Search for the cell housing the specified text and yield its (X, Y) center coordinate. 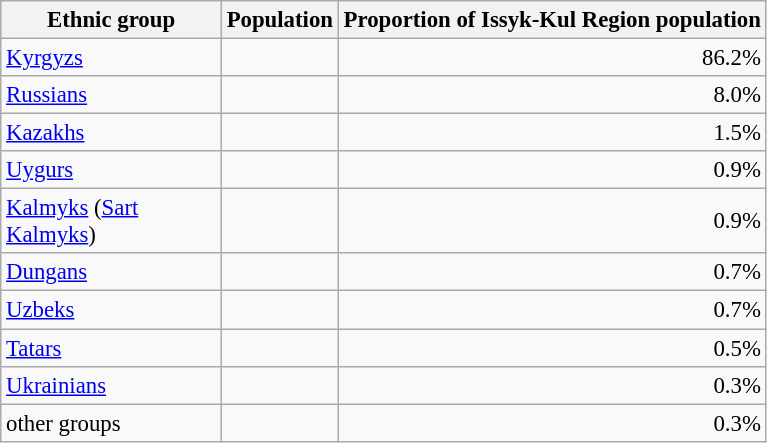
Kyrgyzs (112, 58)
Uzbeks (112, 310)
Proportion of Issyk-Kul Region population (552, 20)
8.0% (552, 95)
Ethnic group (112, 20)
Tatars (112, 348)
other groups (112, 423)
0.5% (552, 348)
Population (280, 20)
Dungans (112, 273)
Kalmyks (Sart Kalmyks) (112, 222)
1.5% (552, 133)
86.2% (552, 58)
Ukrainians (112, 385)
Kazakhs (112, 133)
Russians (112, 95)
Uygurs (112, 170)
